Capture the cell that displays the provided text and extract its (x, y) central coordinate. 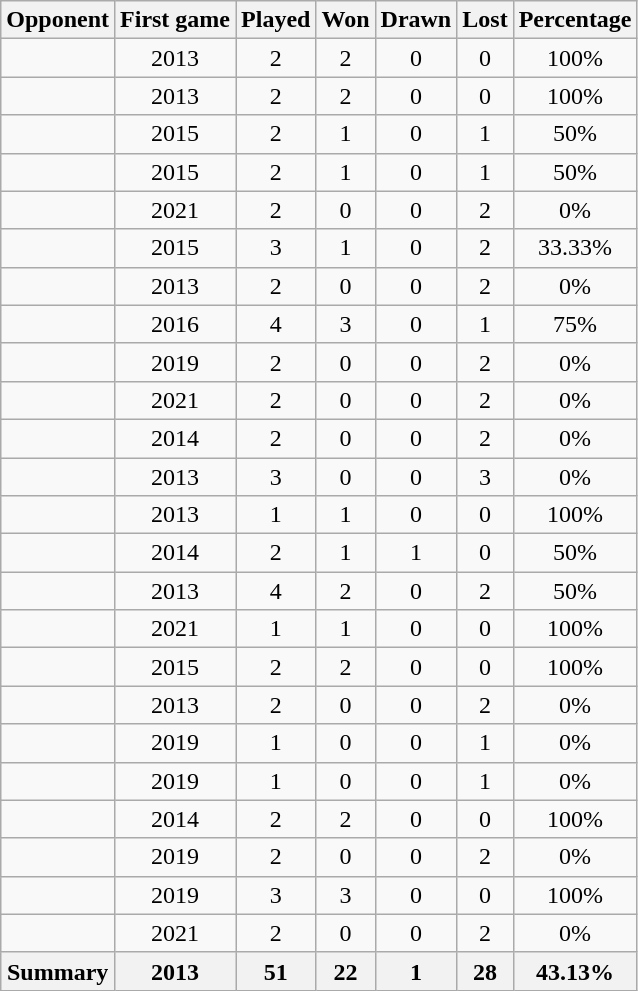
First game (176, 20)
28 (485, 971)
22 (346, 971)
75% (575, 324)
33.33% (575, 248)
2016 (176, 324)
Opponent (58, 20)
Summary (58, 971)
Drawn (416, 20)
Won (346, 20)
43.13% (575, 971)
51 (276, 971)
Percentage (575, 20)
Played (276, 20)
Lost (485, 20)
